Output the [x, y] coordinate of the center of the cell containing the given text.  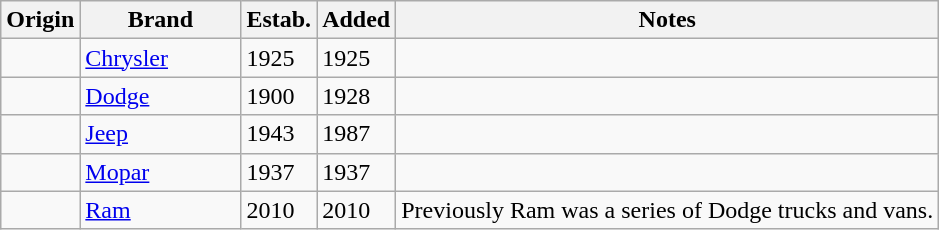
Notes [668, 20]
1987 [356, 134]
Previously Ram was a series of Dodge trucks and vans. [668, 210]
Added [356, 20]
1943 [279, 134]
Chrysler [160, 58]
Ram [160, 210]
Dodge [160, 96]
Mopar [160, 172]
Origin [40, 20]
Jeep [160, 134]
Estab. [279, 20]
1900 [279, 96]
1928 [356, 96]
Brand [160, 20]
